Detect which cell encompasses the target text, then output its [x, y] center coordinate. 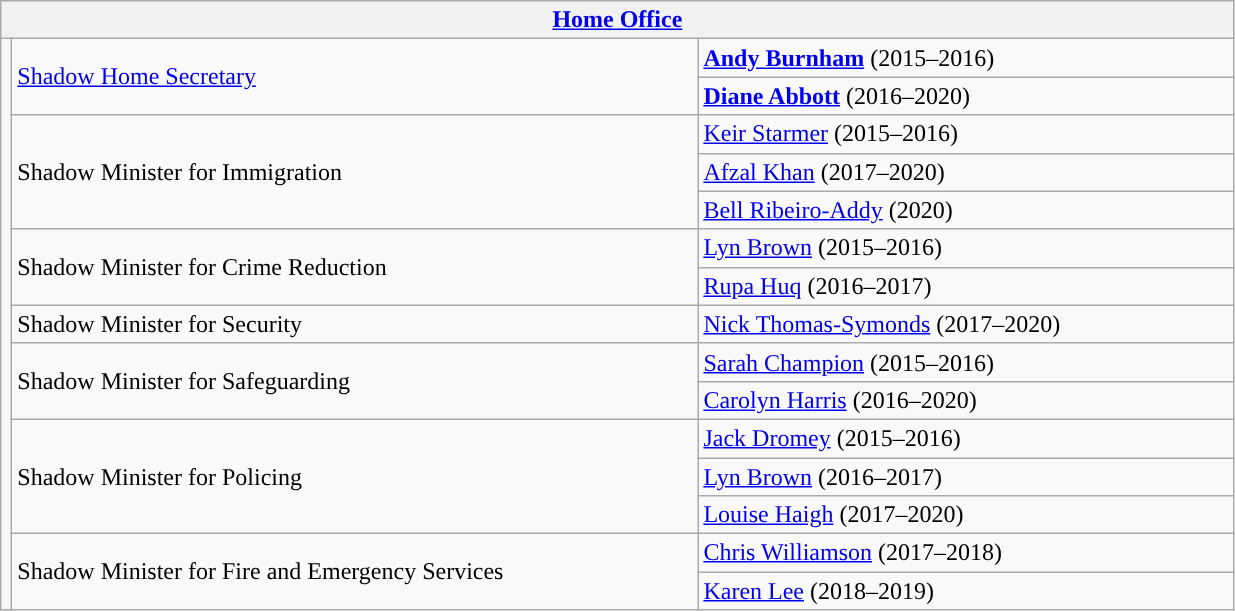
Sarah Champion (2015–2016) [966, 362]
Home Office [618, 20]
Karen Lee (2018–2019) [966, 591]
Bell Ribeiro-Addy (2020) [966, 210]
Lyn Brown (2015–2016) [966, 248]
Keir Starmer (2015–2016) [966, 134]
Shadow Minister for Safeguarding [355, 381]
Nick Thomas-Symonds (2017–2020) [966, 324]
Afzal Khan (2017–2020) [966, 172]
Rupa Huq (2016–2017) [966, 286]
Louise Haigh (2017–2020) [966, 515]
Shadow Minister for Immigration [355, 172]
Andy Burnham (2015–2016) [966, 58]
Shadow Minister for Security [355, 324]
Lyn Brown (2016–2017) [966, 477]
Shadow Home Secretary [355, 77]
Shadow Minister for Fire and Emergency Services [355, 572]
Shadow Minister for Policing [355, 476]
Shadow Minister for Crime Reduction [355, 267]
Jack Dromey (2015–2016) [966, 438]
Carolyn Harris (2016–2020) [966, 400]
Diane Abbott (2016–2020) [966, 96]
Chris Williamson (2017–2018) [966, 553]
